Scan for the cell matching the given text and deliver its [X, Y] coordinate at center. 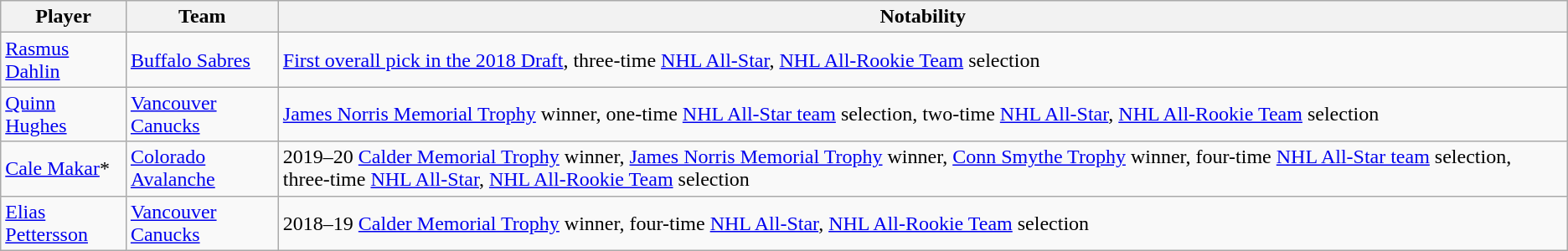
Player [64, 17]
First overall pick in the 2018 Draft, three-time NHL All-Star, NHL All-Rookie Team selection [923, 60]
James Norris Memorial Trophy winner, one-time NHL All-Star team selection, two-time NHL All-Star, NHL All-Rookie Team selection [923, 114]
Buffalo Sabres [202, 60]
Quinn Hughes [64, 114]
Elias Pettersson [64, 223]
2018–19 Calder Memorial Trophy winner, four-time NHL All-Star, NHL All-Rookie Team selection [923, 223]
Rasmus Dahlin [64, 60]
Notability [923, 17]
Colorado Avalanche [202, 169]
Cale Makar* [64, 169]
Team [202, 17]
